Provide the (X, Y) coordinate of the cell's center where the given text is located.  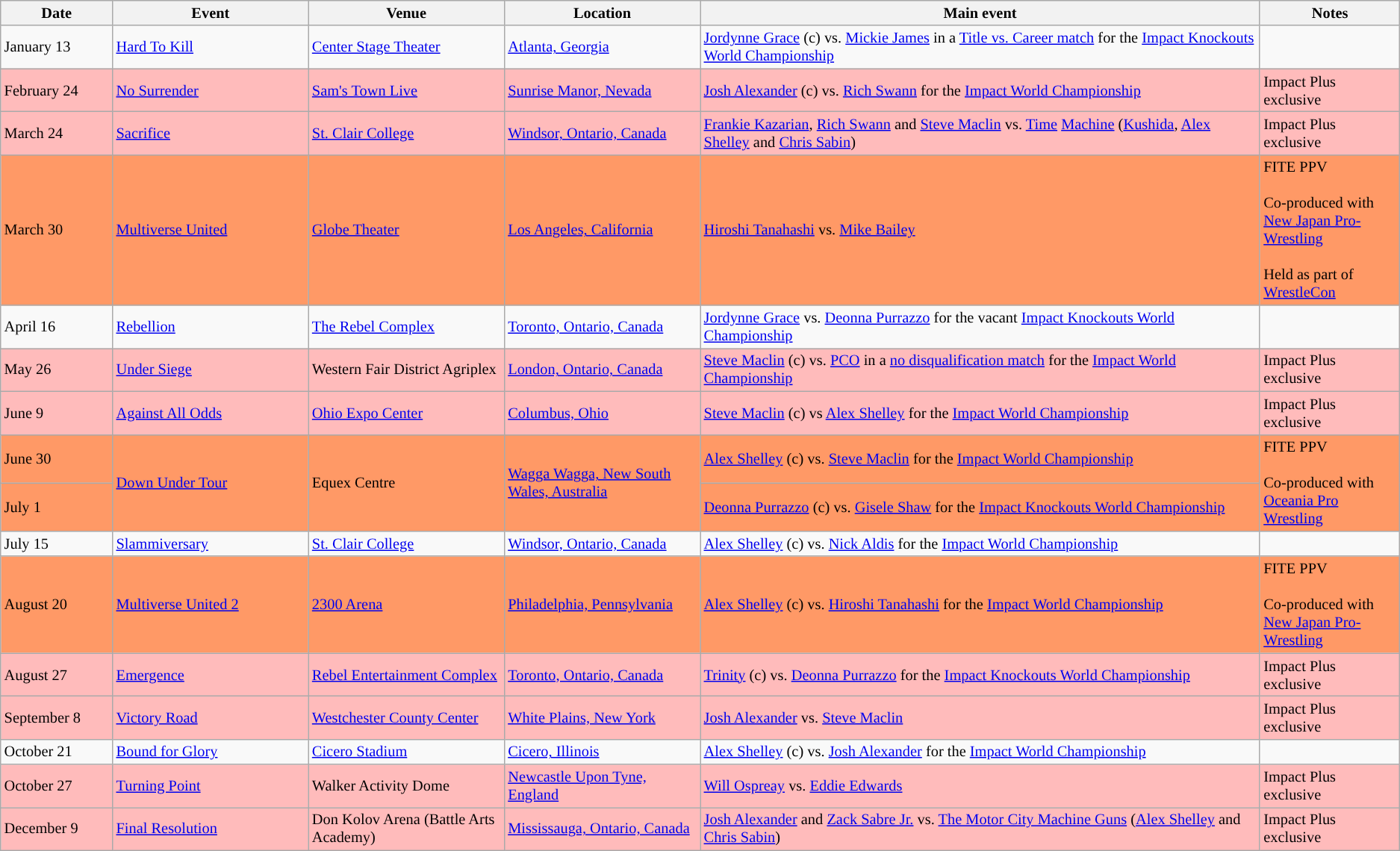
Globe Theater (406, 230)
Newcastle Upon Tyne, England (602, 786)
Westchester County Center (406, 717)
October 21 (57, 752)
Will Ospreay vs. Eddie Edwards (980, 786)
FITE PPVCo-produced with Oceania Pro Wrestling (1329, 483)
Rebellion (211, 327)
Under Siege (211, 370)
Deonna Purrazzo (c) vs. Gisele Shaw for the Impact Knockouts World Championship (980, 506)
Josh Alexander (c) vs. Rich Swann for the Impact World Championship (980, 90)
Emergence (211, 675)
Trinity (c) vs. Deonna Purrazzo for the Impact Knockouts World Championship (980, 675)
Los Angeles, California (602, 230)
Multiverse United 2 (211, 605)
Alex Shelley (c) vs. Steve Maclin for the Impact World Championship (980, 458)
Western Fair District Agriplex (406, 370)
FITE PPVCo-produced with New Japan Pro-WrestlingHeld as part of WrestleCon (1329, 230)
Sam's Town Live (406, 90)
August 20 (57, 605)
Ohio Expo Center (406, 413)
Victory Road (211, 717)
Cicero, Illinois (602, 752)
Notes (1329, 13)
Final Resolution (211, 829)
August 27 (57, 675)
London, Ontario, Canada (602, 370)
Center Stage Theater (406, 47)
FITE PPVCo-produced with New Japan Pro-Wrestling (1329, 605)
May 26 (57, 370)
Turning Point (211, 786)
Main event (980, 13)
Alex Shelley (c) vs. Nick Aldis for the Impact World Championship (980, 543)
September 8 (57, 717)
Sunrise Manor, Nevada (602, 90)
White Plains, New York (602, 717)
March 24 (57, 133)
January 13 (57, 47)
Multiverse United (211, 230)
July 1 (57, 506)
February 24 (57, 90)
Cicero Stadium (406, 752)
Equex Centre (406, 483)
Venue (406, 13)
Jordynne Grace vs. Deonna Purrazzo for the vacant Impact Knockouts World Championship (980, 327)
Hard To Kill (211, 47)
Bound for Glory (211, 752)
Slammiversary (211, 543)
December 9 (57, 829)
October 27 (57, 786)
Date (57, 13)
Event (211, 13)
Sacrifice (211, 133)
Don Kolov Arena (Battle Arts Academy) (406, 829)
June 9 (57, 413)
Atlanta, Georgia (602, 47)
Rebel Entertainment Complex (406, 675)
Location (602, 13)
March 30 (57, 230)
Columbus, Ohio (602, 413)
Josh Alexander vs. Steve Maclin (980, 717)
Mississauga, Ontario, Canada (602, 829)
Jordynne Grace (c) vs. Mickie James in a Title vs. Career match for the Impact Knockouts World Championship (980, 47)
July 15 (57, 543)
Against All Odds (211, 413)
Alex Shelley (c) vs. Josh Alexander for the Impact World Championship (980, 752)
Walker Activity Dome (406, 786)
Alex Shelley (c) vs. Hiroshi Tanahashi for the Impact World Championship (980, 605)
The Rebel Complex (406, 327)
Josh Alexander and Zack Sabre Jr. vs. The Motor City Machine Guns (Alex Shelley and Chris Sabin) (980, 829)
Frankie Kazarian, Rich Swann and Steve Maclin vs. Time Machine (Kushida, Alex Shelley and Chris Sabin) (980, 133)
2300 Arena (406, 605)
Philadelphia, Pennsylvania (602, 605)
June 30 (57, 458)
Steve Maclin (c) vs. PCO in a no disqualification match for the Impact World Championship (980, 370)
Steve Maclin (c) vs Alex Shelley for the Impact World Championship (980, 413)
Wagga Wagga, New South Wales, Australia (602, 483)
No Surrender (211, 90)
Hiroshi Tanahashi vs. Mike Bailey (980, 230)
Down Under Tour (211, 483)
April 16 (57, 327)
